Scan for the cell matching the given text and deliver its [x, y] coordinate at center. 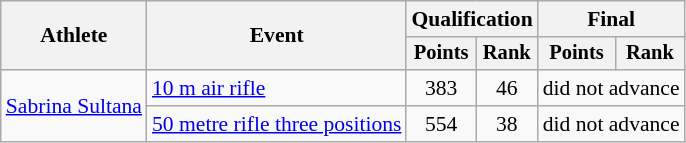
38 [507, 124]
50 metre rifle three positions [277, 124]
Final [612, 19]
383 [440, 88]
Qualification [472, 19]
554 [440, 124]
Sabrina Sultana [74, 106]
10 m air rifle [277, 88]
Event [277, 36]
46 [507, 88]
Athlete [74, 36]
